Provide the [X, Y] coordinate of the cell's center where the given text is located.  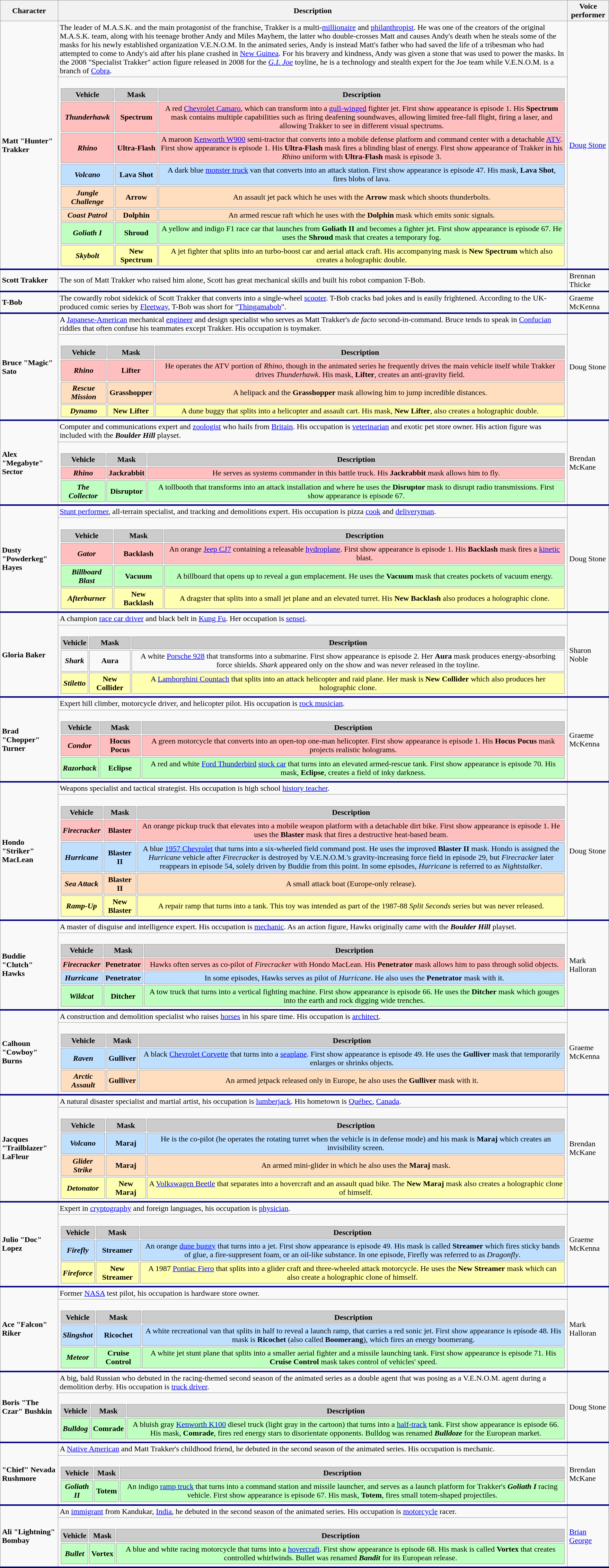
A construction and demolition specialist who raises horses in his spare time. His occupation is architect. [313, 1016]
Billboard Blast [87, 576]
Rescue Mission [84, 393]
Bullet [75, 1554]
Matt "Hunter" Trakker [29, 145]
A champion race car driver and black belt in Kung Fu. Her occupation is sensei. [313, 619]
New Lifter [131, 411]
Backlash [138, 554]
Bruce "Magic" Sato [29, 366]
Jungle Challenge [87, 197]
Ali "Lightning" Bombay [29, 1536]
"Chief" Nevada Rushmore [29, 1474]
The son of Matt Trakker who raised him alone, Scott has great mechanical skills and built his robot companion T-Bob. [313, 280]
Julio "Doc" Lopez [29, 1244]
Jacques "Trailblazer" LaFleur [29, 1148]
Dynamo [84, 411]
Meteor [78, 1358]
Goliath I [87, 233]
Condor [80, 746]
An immigrant from Kandukar, India, he debuted in the second season of the animated series. His occupation is motorcycle racer. [313, 1511]
An armed jetpack released only in Europe, he also uses the Gulliver mask with it. [352, 1081]
Thunderhawk [87, 117]
Wildcat [82, 996]
Character [29, 11]
Ramp-Up [82, 906]
Sea Attack [82, 884]
Voice performer [588, 11]
Boris "The Czar" Bushkin [29, 1407]
Ricochet [118, 1335]
New Backlash [138, 599]
Ultra-Flash [136, 148]
T-Bob [29, 302]
In some episodes, Hawks serves as pilot of Hurricane. He also uses the Penetrator mask with it. [354, 978]
Dusty "Powderkeg" Hayes [29, 559]
An armed mini-glider in which he also uses the Maraj mask. [356, 1166]
Stunt performer, all-terrain specialist, and tracking and demolitions expert. His occupation is pizza cook and deliveryman. [313, 511]
Afterburner [87, 599]
A billboard that opens up to reveal a gun emplacement. He uses the Vacuum mask that creates pockets of vacuum energy. [365, 576]
Comrade [109, 1428]
The Collector [83, 491]
Spectrum [136, 117]
Ace "Falcon" Riker [29, 1329]
Cruise Control [118, 1358]
A dune buggy that splits into a helicopter and assault cart. His mask, New Lifter, also creates a holographic double. [360, 411]
New Collider [110, 683]
Expert hill climber, motorcycle driver, and helicopter pilot. His occupation is rock musician. [313, 703]
New Spectrum [136, 255]
A small attack boat (Europe-only release). [351, 884]
A helipack and the Grasshopper mask allowing him to jump incredible distances. [360, 393]
Brad "Chopper" Turner [29, 739]
Firefly [78, 1250]
An armed rescue raft which he uses with the Dolphin mask which emits sonic signals. [362, 215]
New Maraj [126, 1188]
Totem [107, 1491]
He serves as systems commander in this battle truck. His Jackrabbit mask allows him to fly. [356, 473]
Calhoun "Cowboy" Burns [29, 1052]
Vacuum [138, 576]
Lava Shot [136, 175]
Slingshot [78, 1335]
New Blaster [120, 906]
A natural disaster specialist and martial artist, his occupation is lumberjack. His hometown is Québec, Canada. [313, 1101]
A dragster that splits into a small jet plane and an elevated turret. His New Backlash also produces a holographic clone. [365, 599]
Goliath II [77, 1491]
Brennan Thicke [588, 280]
Shark [75, 661]
Stiletto [75, 683]
Arctic Assault [83, 1081]
Jackrabbit [127, 473]
Dolphin [136, 215]
He is the co-pilot (he operates the rotating turret when the vehicle is in defense mode) and his mask is Maraj which creates an invisibility screen. [356, 1143]
Brian George [588, 1536]
Scott Trakker [29, 280]
Alex "Megabyte" Sector [29, 463]
A Volkswagen Beetle that separates into a hovercraft and an assault quad bike. The New Maraj mask also creates a holographic clone of himself. [356, 1188]
Gator [87, 554]
A master of disguise and intelligence expert. His occupation is mechanic. As an action figure, Hawks originally came with the Boulder Hill playset. [313, 926]
Ditcher [123, 996]
Disruptor [127, 491]
Blaster [120, 831]
Skybolt [87, 255]
Sharon Noble [588, 655]
Weapons specialist and tactical strategist. His occupation is high school history teacher. [313, 788]
Streamer [118, 1250]
Hondo "Striker" MacLean [29, 851]
A Native American and Matt Trakker's childhood friend, he debuted in the second season of the animated series. His occupation is mechanic. [313, 1449]
A repair ramp that turns into a tank. This toy was intended as part of the 1987-88 Split Seconds series but was never released. [351, 906]
Arrow [136, 197]
A dark blue monster truck van that converts into an attack station. First show appearance is episode 47. His mask, Lava Shot, fires blobs of lava. [362, 175]
An assault jet pack which he uses with the Arrow mask which shoots thunderbolts. [362, 197]
An orange Jeep CJ7 containing a releasable hydroplane. First show appearance is episode 1. His Backlash mask fires a kinetic blast. [365, 554]
Former NASA test pilot, his occupation is hardware store owner. [313, 1293]
Razorback [80, 768]
Hocus Pocus [120, 746]
Glider Strike [83, 1166]
Grasshopper [131, 393]
Coast Patrol [87, 215]
New Streamer [118, 1273]
A Lamborghini Countach that splits into an attack helicopter and raid plane. Her mask is New Collider which also produces her holographic clone. [348, 683]
Raven [83, 1058]
Bulldog [75, 1428]
Fireforce [78, 1273]
Detonator [83, 1188]
Shroud [136, 233]
Gloria Baker [29, 655]
Hawks often serves as co-pilot of Firecracker with Hondo MacLean. His Penetrator mask allows him to pass through solid objects. [354, 964]
Expert in cryptography and foreign languages, his occupation is physician. [313, 1208]
Vortex [102, 1554]
Lifter [131, 370]
Eclipse [120, 768]
Aura [110, 661]
Buddie "Clutch" Hawks [29, 965]
